Return the (x, y) coordinate for the center point of the cell that contains the specified text.  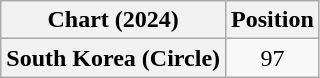
97 (273, 58)
Position (273, 20)
South Korea (Circle) (114, 58)
Chart (2024) (114, 20)
